From the cell containing the given text, extract its center point as [x, y] coordinate. 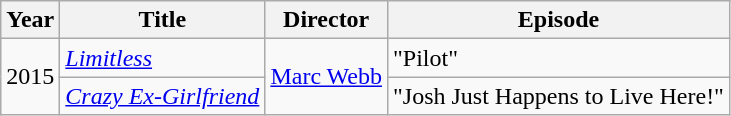
Director [326, 20]
Year [30, 20]
"Josh Just Happens to Live Here!" [559, 96]
Crazy Ex-Girlfriend [162, 96]
2015 [30, 77]
Limitless [162, 58]
Episode [559, 20]
Title [162, 20]
Marc Webb [326, 77]
"Pilot" [559, 58]
